Pinpoint the cell where the given text exists, returning its [x, y] midpoint coordinate. 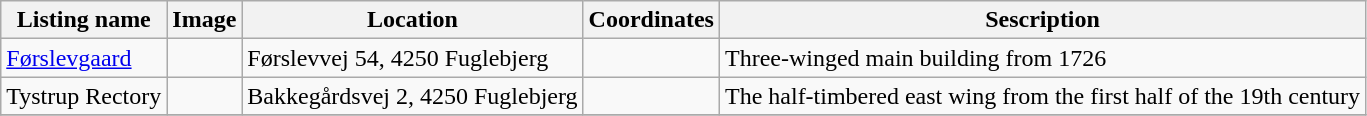
Tystrup Rectory [84, 96]
Listing name [84, 20]
Location [412, 20]
The half-timbered east wing from the first half of the 19th century [1042, 96]
Sescription [1042, 20]
Førslevvej 54, 4250 Fuglebjerg [412, 58]
Bakkegårdsvej 2, 4250 Fuglebjerg [412, 96]
Coordinates [651, 20]
Førslevgaard [84, 58]
Image [204, 20]
Three-winged main building from 1726 [1042, 58]
